Provide the (X, Y) coordinate of the cell's center where the given text is located.  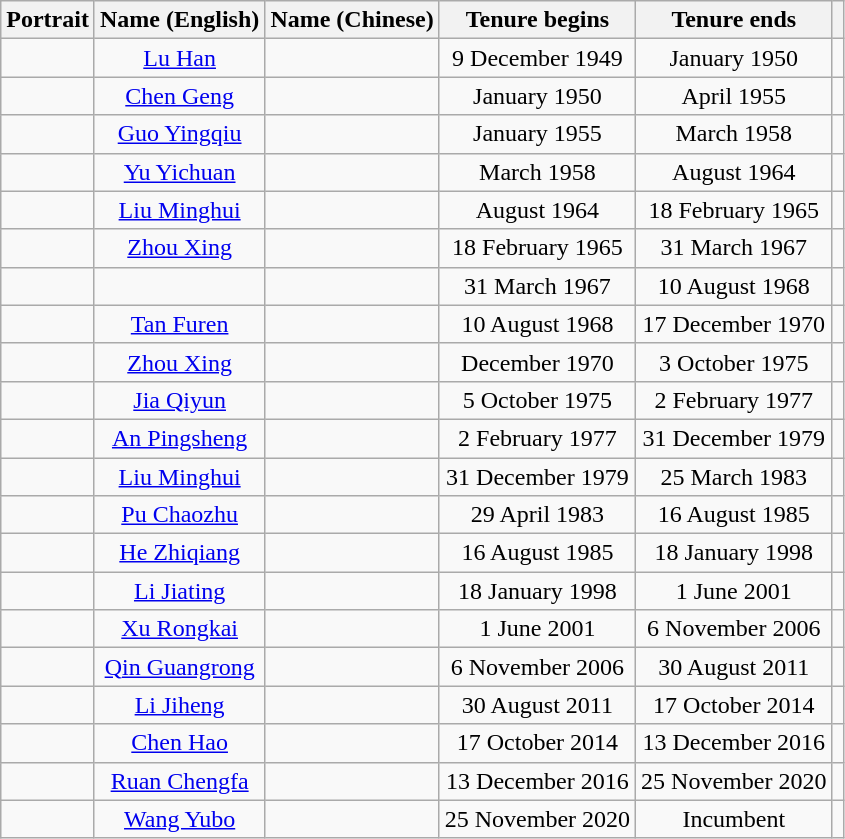
December 1970 (537, 362)
17 December 1970 (734, 324)
9 December 1949 (537, 58)
An Pingsheng (179, 438)
Jia Qiyun (179, 400)
Lu Han (179, 58)
3 October 1975 (734, 362)
Yu Yichuan (179, 172)
Wang Yubo (179, 819)
Li Jiheng (179, 705)
Ruan Chengfa (179, 781)
Qin Guangrong (179, 667)
Chen Geng (179, 96)
Chen Hao (179, 743)
5 October 1975 (537, 400)
29 April 1983 (537, 515)
Name (English) (179, 20)
Portrait (48, 20)
Guo Yingqiu (179, 134)
April 1955 (734, 96)
Tenure ends (734, 20)
Tenure begins (537, 20)
Tan Furen (179, 324)
Li Jiating (179, 591)
Pu Chaozhu (179, 515)
25 March 1983 (734, 477)
Incumbent (734, 819)
January 1955 (537, 134)
He Zhiqiang (179, 553)
Xu Rongkai (179, 629)
Name (Chinese) (352, 20)
